Output the [x, y] coordinate of the center of the cell containing the given text.  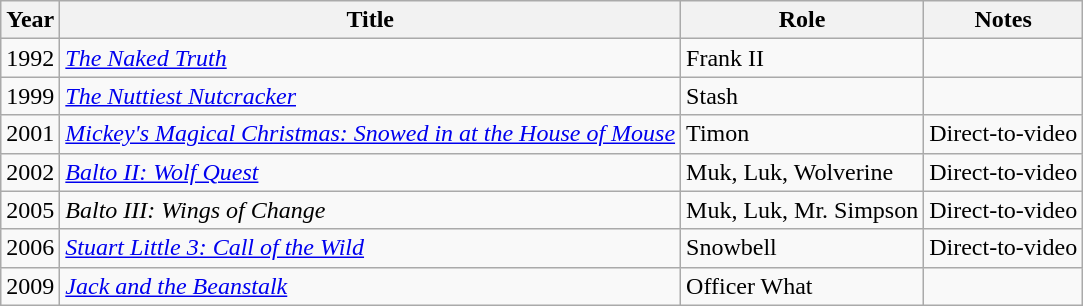
Balto III: Wings of Change [370, 210]
2005 [30, 210]
1992 [30, 58]
2009 [30, 286]
Officer What [802, 286]
Role [802, 20]
Muk, Luk, Wolverine [802, 172]
Title [370, 20]
2002 [30, 172]
The Nuttiest Nutcracker [370, 96]
Jack and the Beanstalk [370, 286]
Stash [802, 96]
The Naked Truth [370, 58]
Notes [1004, 20]
Year [30, 20]
1999 [30, 96]
2001 [30, 134]
2006 [30, 248]
Mickey's Magical Christmas: Snowed in at the House of Mouse [370, 134]
Snowbell [802, 248]
Muk, Luk, Mr. Simpson [802, 210]
Stuart Little 3: Call of the Wild [370, 248]
Frank II [802, 58]
Balto II: Wolf Quest [370, 172]
Timon [802, 134]
